Output the [x, y] coordinate of the center of the cell containing the given text.  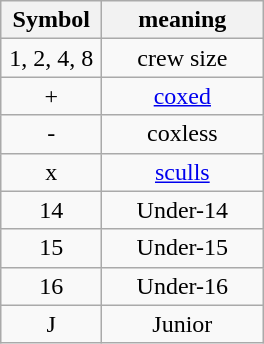
x [52, 172]
- [52, 134]
16 [52, 286]
coxless [182, 134]
J [52, 324]
1, 2, 4, 8 [52, 58]
meaning [182, 20]
Under-15 [182, 248]
crew size [182, 58]
Under-14 [182, 210]
Junior [182, 324]
Under-16 [182, 286]
Symbol [52, 20]
+ [52, 96]
coxed [182, 96]
sculls [182, 172]
14 [52, 210]
15 [52, 248]
